Determine the [x, y] coordinate at the center of the cell enclosing the given text.  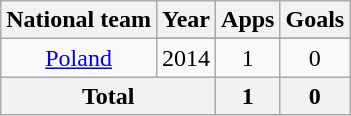
National team [79, 20]
Poland [79, 58]
Year [186, 20]
Goals [315, 20]
2014 [186, 58]
Apps [248, 20]
Total [108, 96]
